Extract the (X, Y) coordinate from the center of the cell holding the provided text.  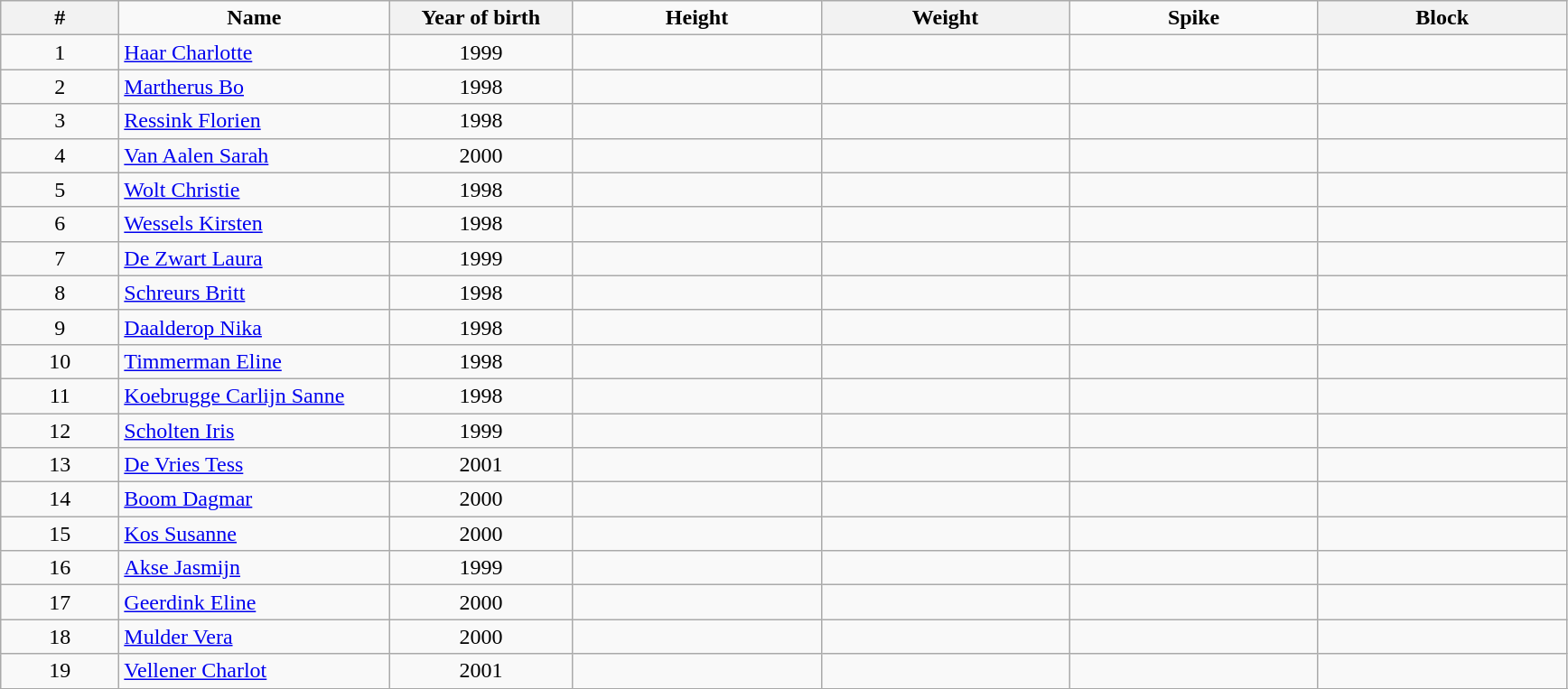
Weight (945, 18)
Geerdink Eline (255, 602)
3 (60, 121)
19 (60, 671)
Haar Charlotte (255, 52)
4 (60, 155)
Height (697, 18)
6 (60, 224)
Boom Dagmar (255, 499)
Wolt Christie (255, 190)
Wessels Kirsten (255, 224)
Timmerman Eline (255, 361)
8 (60, 293)
De Zwart Laura (255, 258)
11 (60, 396)
Mulder Vera (255, 637)
Ressink Florien (255, 121)
Van Aalen Sarah (255, 155)
7 (60, 258)
Year of birth (481, 18)
9 (60, 327)
Koebrugge Carlijn Sanne (255, 396)
Martherus Bo (255, 87)
17 (60, 602)
Spike (1194, 18)
Scholten Iris (255, 431)
De Vries Tess (255, 465)
Block (1442, 18)
13 (60, 465)
Name (255, 18)
Daalderop Nika (255, 327)
Akse Jasmijn (255, 568)
14 (60, 499)
Vellener Charlot (255, 671)
Schreurs Britt (255, 293)
16 (60, 568)
18 (60, 637)
15 (60, 534)
5 (60, 190)
2 (60, 87)
# (60, 18)
12 (60, 431)
10 (60, 361)
1 (60, 52)
Kos Susanne (255, 534)
